Capture the cell that displays the provided text and extract its [x, y] central coordinate. 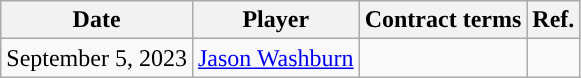
Player [276, 20]
September 5, 2023 [97, 58]
Date [97, 20]
Jason Washburn [276, 58]
Ref. [554, 20]
Contract terms [443, 20]
